Locate the cell with the specified text and output its [x, y] center coordinate. 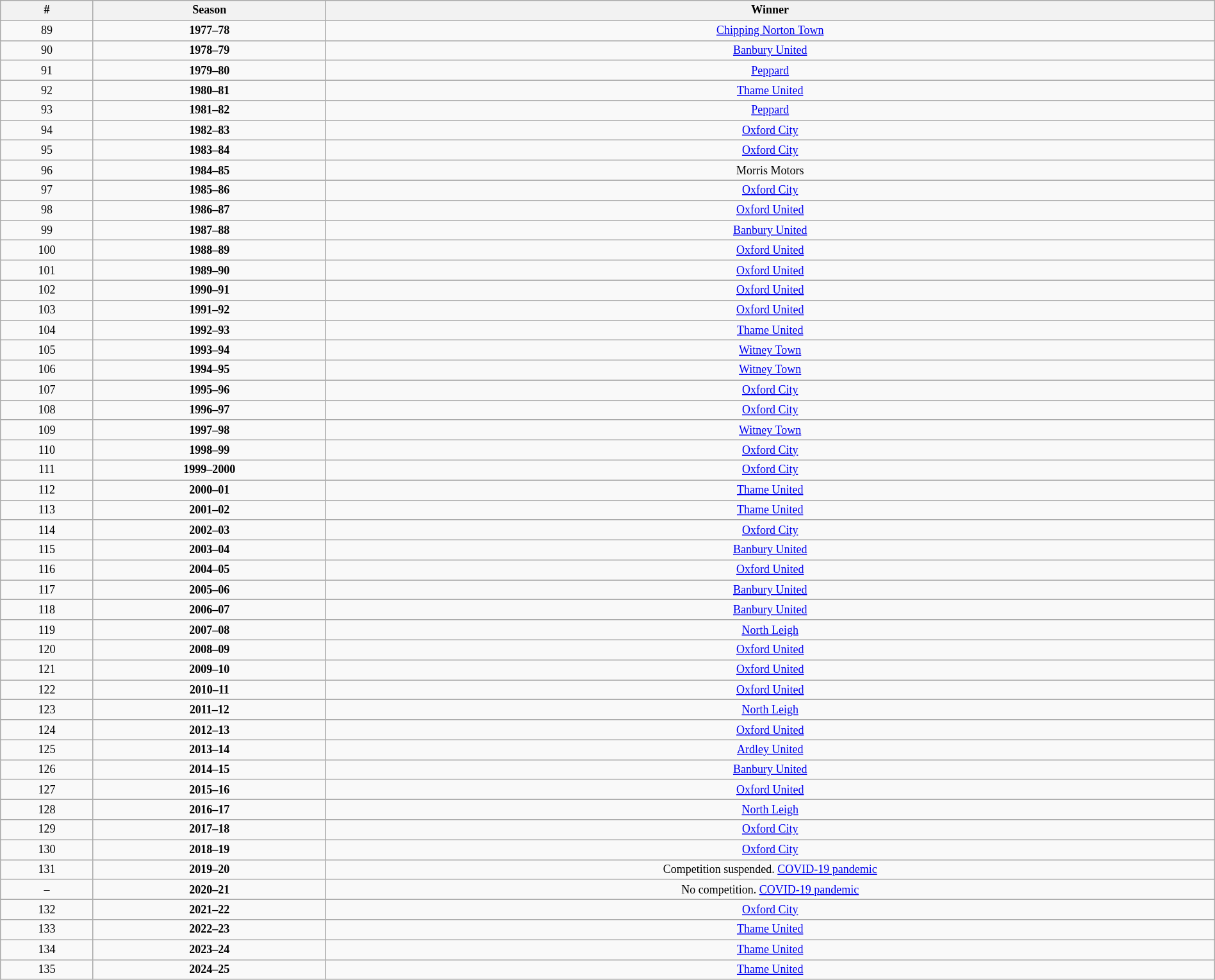
2015–16 [209, 790]
2017–18 [209, 829]
1977–78 [209, 31]
122 [47, 690]
2007–08 [209, 629]
92 [47, 90]
No competition. COVID-19 pandemic [770, 890]
115 [47, 550]
2010–11 [209, 690]
Season [209, 10]
110 [47, 450]
131 [47, 869]
2012–13 [209, 729]
129 [47, 829]
2006–07 [209, 610]
107 [47, 390]
1979–80 [209, 71]
1997–98 [209, 429]
1983–84 [209, 150]
2018–19 [209, 850]
117 [47, 590]
1998–99 [209, 450]
1980–81 [209, 90]
2001–02 [209, 510]
120 [47, 650]
97 [47, 190]
1981–82 [209, 110]
2019–20 [209, 869]
135 [47, 969]
Morris Motors [770, 170]
106 [47, 370]
2009–10 [209, 669]
Chipping Norton Town [770, 31]
2022–23 [209, 929]
Competition suspended. COVID-19 pandemic [770, 869]
2021–22 [209, 909]
109 [47, 429]
134 [47, 950]
1994–95 [209, 370]
98 [47, 210]
1992–93 [209, 331]
112 [47, 490]
128 [47, 810]
101 [47, 270]
114 [47, 529]
Winner [770, 10]
2013–14 [209, 750]
1986–87 [209, 210]
2011–12 [209, 710]
95 [47, 150]
1988–89 [209, 250]
123 [47, 710]
2003–04 [209, 550]
108 [47, 410]
1993–94 [209, 350]
89 [47, 31]
99 [47, 231]
1996–97 [209, 410]
105 [47, 350]
1987–88 [209, 231]
113 [47, 510]
100 [47, 250]
1982–83 [209, 131]
96 [47, 170]
116 [47, 570]
1990–91 [209, 290]
2020–21 [209, 890]
127 [47, 790]
1985–86 [209, 190]
126 [47, 769]
Ardley United [770, 750]
2014–15 [209, 769]
130 [47, 850]
94 [47, 131]
91 [47, 71]
119 [47, 629]
– [47, 890]
1991–92 [209, 310]
1989–90 [209, 270]
2000–01 [209, 490]
2023–24 [209, 950]
2016–17 [209, 810]
1995–96 [209, 390]
90 [47, 50]
1984–85 [209, 170]
2002–03 [209, 529]
102 [47, 290]
103 [47, 310]
93 [47, 110]
111 [47, 470]
2004–05 [209, 570]
124 [47, 729]
133 [47, 929]
132 [47, 909]
1999–2000 [209, 470]
# [47, 10]
104 [47, 331]
2005–06 [209, 590]
2008–09 [209, 650]
118 [47, 610]
121 [47, 669]
125 [47, 750]
2024–25 [209, 969]
1978–79 [209, 50]
